Return [X, Y] of the center of cell containing provided text 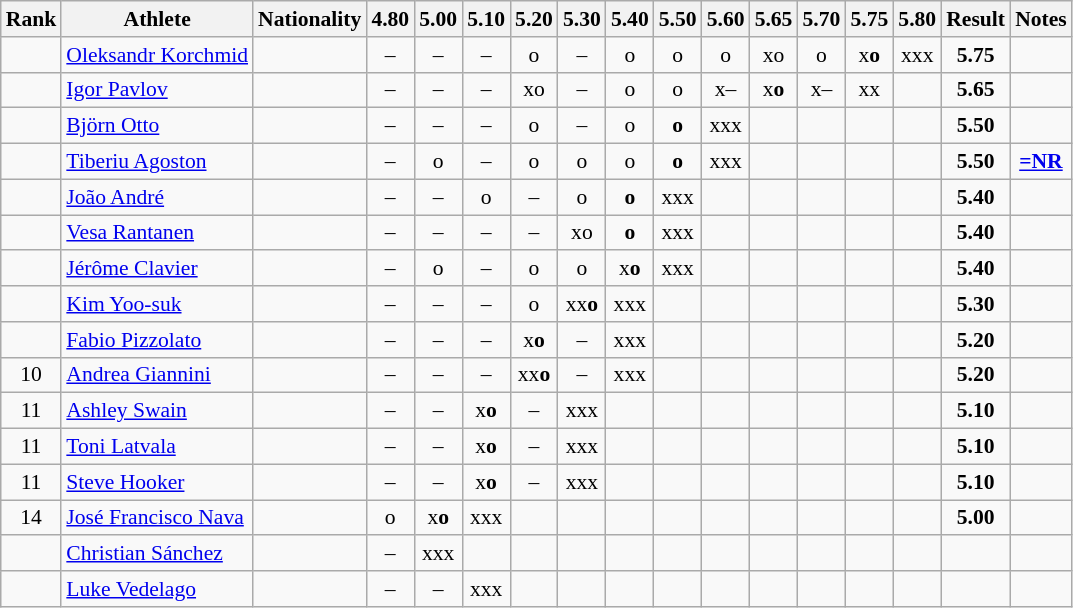
Oleksandr Korchmid [157, 55]
5.60 [726, 19]
10 [32, 375]
4.80 [390, 19]
Ashley Swain [157, 411]
Andrea Giannini [157, 375]
Igor Pavlov [157, 90]
5.70 [821, 19]
Athlete [157, 19]
5.80 [917, 19]
Nationality [310, 19]
Jérôme Clavier [157, 269]
14 [32, 518]
Luke Vedelago [157, 589]
Toni Latvala [157, 447]
Tiberiu Agoston [157, 162]
Steve Hooker [157, 482]
Christian Sánchez [157, 554]
Fabio Pizzolato [157, 340]
José Francisco Nava [157, 518]
Vesa Rantanen [157, 233]
Notes [1041, 19]
João André [157, 197]
Result [976, 19]
Kim Yoo-suk [157, 304]
Björn Otto [157, 126]
xx [869, 90]
=NR [1041, 162]
Rank [32, 19]
